Capture the cell that displays the provided text and extract its [x, y] central coordinate. 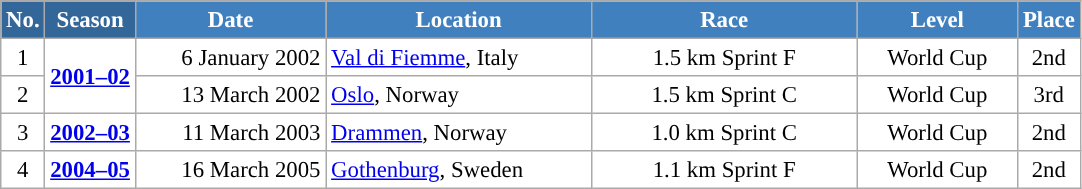
4 [23, 170]
Level [938, 20]
No. [23, 20]
3rd [1049, 95]
Place [1049, 20]
1.0 km Sprint C [724, 133]
13 March 2002 [230, 95]
6 January 2002 [230, 58]
16 March 2005 [230, 170]
Season [90, 20]
2002–03 [90, 133]
3 [23, 133]
Gothenburg, Sweden [459, 170]
Oslo, Norway [459, 95]
2001–02 [90, 76]
11 March 2003 [230, 133]
2 [23, 95]
1.5 km Sprint C [724, 95]
1.1 km Sprint F [724, 170]
Race [724, 20]
Date [230, 20]
Val di Fiemme, Italy [459, 58]
1.5 km Sprint F [724, 58]
Drammen, Norway [459, 133]
2004–05 [90, 170]
1 [23, 58]
Location [459, 20]
